Identify which cell holds the provided text, then report its [x, y] central coordinate. 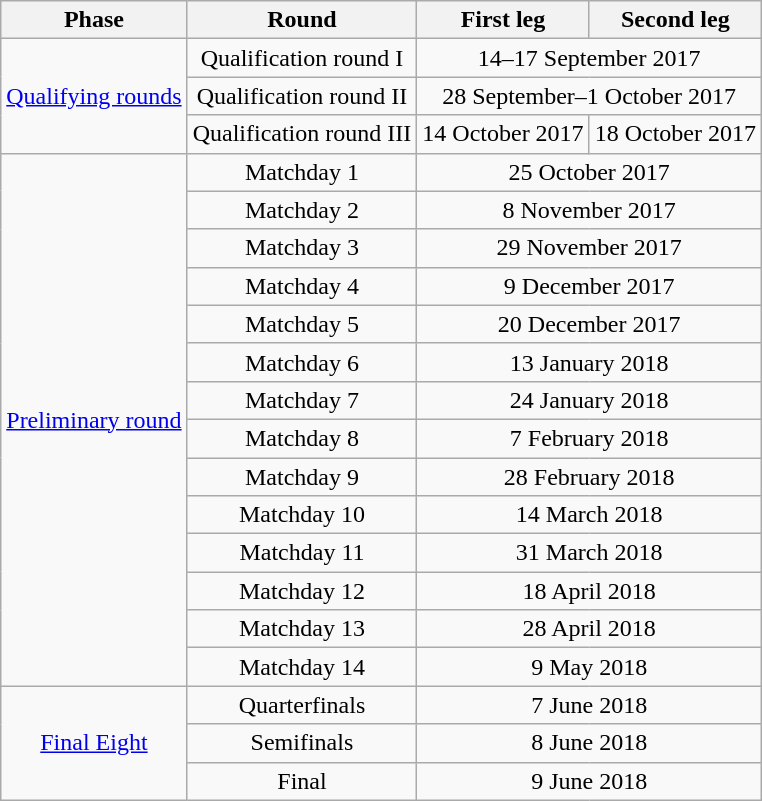
9 May 2018 [590, 667]
Matchday 8 [302, 438]
14 March 2018 [590, 515]
Matchday 3 [302, 248]
28 September–1 October 2017 [590, 96]
18 April 2018 [590, 591]
Matchday 4 [302, 286]
Second leg [675, 20]
9 December 2017 [590, 286]
Matchday 6 [302, 362]
Matchday 14 [302, 667]
Matchday 7 [302, 400]
Qualification round I [302, 58]
31 March 2018 [590, 553]
Matchday 2 [302, 210]
28 February 2018 [590, 477]
7 June 2018 [590, 705]
Matchday 13 [302, 629]
First leg [503, 20]
14–17 September 2017 [590, 58]
20 December 2017 [590, 324]
Round [302, 20]
Phase [94, 20]
Matchday 11 [302, 553]
Final Eight [94, 743]
8 June 2018 [590, 743]
18 October 2017 [675, 134]
29 November 2017 [590, 248]
Qualification round II [302, 96]
Qualifying rounds [94, 96]
Matchday 5 [302, 324]
Matchday 10 [302, 515]
Matchday 9 [302, 477]
Matchday 12 [302, 591]
24 January 2018 [590, 400]
28 April 2018 [590, 629]
25 October 2017 [590, 172]
Final [302, 781]
14 October 2017 [503, 134]
Preliminary round [94, 420]
9 June 2018 [590, 781]
Matchday 1 [302, 172]
Semifinals [302, 743]
7 February 2018 [590, 438]
Qualification round III [302, 134]
13 January 2018 [590, 362]
8 November 2017 [590, 210]
Quarterfinals [302, 705]
